Output the (x, y) coordinate of the center of the cell containing the given text.  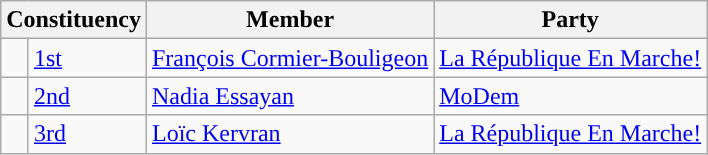
Party (570, 20)
François Cormier-Bouligeon (290, 58)
3rd (87, 134)
Loïc Kervran (290, 134)
MoDem (570, 96)
Member (290, 20)
Nadia Essayan (290, 96)
1st (87, 58)
Constituency (74, 20)
2nd (87, 96)
